Output the (x, y) coordinate of the center of the cell containing the given text.  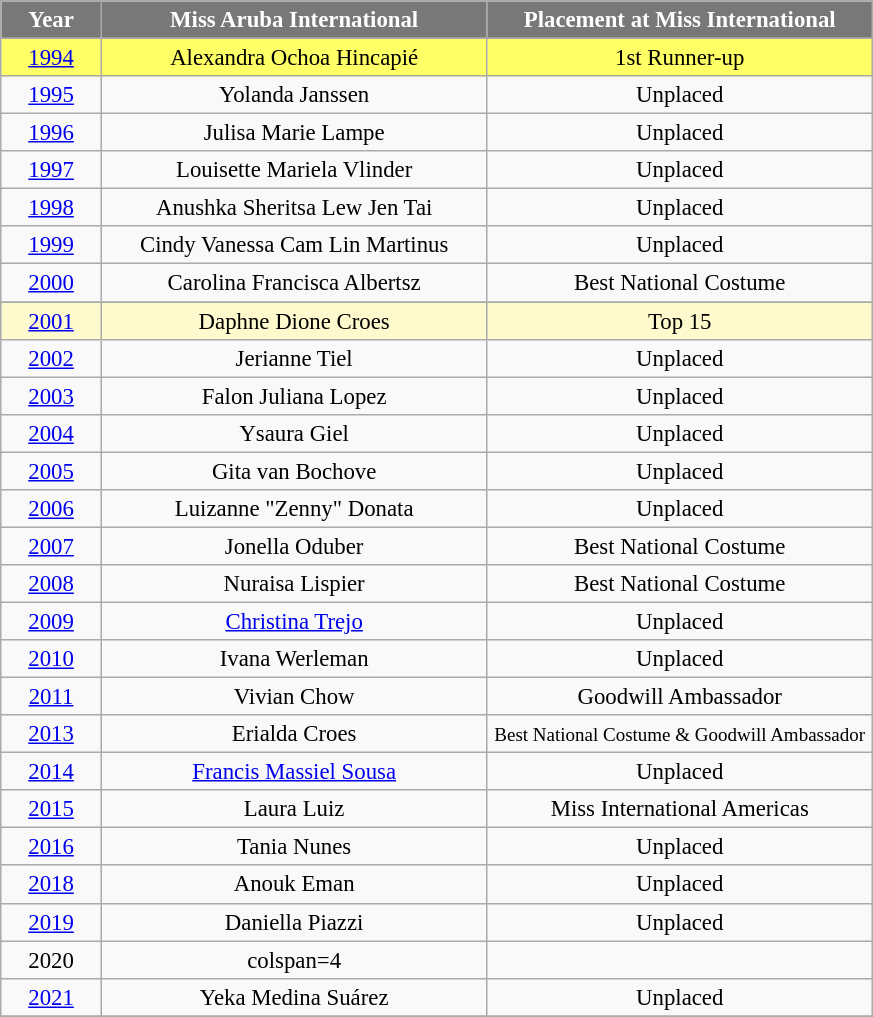
Top 15 (680, 321)
Louisette Mariela Vlinder (294, 170)
2008 (52, 584)
2005 (52, 471)
2014 (52, 772)
Julisa Marie Lampe (294, 133)
2006 (52, 509)
2015 (52, 809)
Erialda Croes (294, 734)
Jerianne Tiel (294, 358)
Falon Juliana Lopez (294, 396)
2018 (52, 885)
Tania Nunes (294, 847)
2016 (52, 847)
Laura Luiz (294, 809)
2020 (52, 960)
Placement at Miss International (680, 20)
Nuraisa Lispier (294, 584)
1995 (52, 95)
1994 (52, 58)
1998 (52, 208)
1997 (52, 170)
2002 (52, 358)
Ysaura Giel (294, 433)
2009 (52, 621)
Francis Massiel Sousa (294, 772)
Best National Costume & Goodwill Ambassador (680, 734)
Yeka Medina Suárez (294, 997)
Goodwill Ambassador (680, 697)
Vivian Chow (294, 697)
Anouk Eman (294, 885)
2001 (52, 321)
2007 (52, 546)
1996 (52, 133)
Luizanne "Zenny" Donata (294, 509)
Ivana Werleman (294, 659)
Daniella Piazzi (294, 922)
Year (52, 20)
2010 (52, 659)
2019 (52, 922)
Anushka Sheritsa Lew Jen Tai (294, 208)
Christina Trejo (294, 621)
Carolina Francisca Albertsz (294, 283)
2013 (52, 734)
Alexandra Ochoa Hincapié (294, 58)
2011 (52, 697)
Jonella Oduber (294, 546)
2000 (52, 283)
2003 (52, 396)
colspan=4 (294, 960)
1999 (52, 245)
Yolanda Janssen (294, 95)
Miss International Americas (680, 809)
1st Runner-up (680, 58)
Daphne Dione Croes (294, 321)
Gita van Bochove (294, 471)
Miss Aruba International (294, 20)
Cindy Vanessa Cam Lin Martinus (294, 245)
2021 (52, 997)
2004 (52, 433)
